Search for the cell housing the specified text and yield its (X, Y) center coordinate. 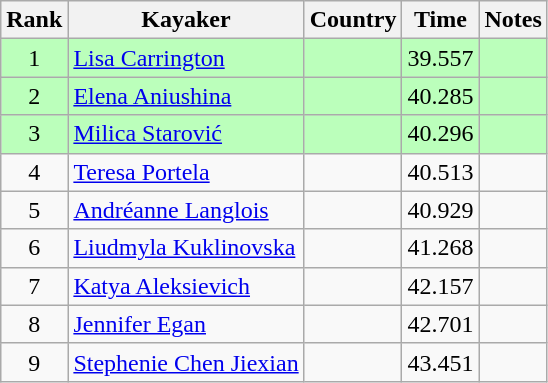
Milica Starović (186, 134)
41.268 (440, 248)
2 (34, 96)
5 (34, 210)
Katya Aleksievich (186, 286)
Elena Aniushina (186, 96)
42.701 (440, 324)
40.929 (440, 210)
9 (34, 362)
Kayaker (186, 20)
8 (34, 324)
Time (440, 20)
40.513 (440, 172)
Lisa Carrington (186, 58)
40.285 (440, 96)
Notes (513, 20)
4 (34, 172)
3 (34, 134)
6 (34, 248)
42.157 (440, 286)
Andréanne Langlois (186, 210)
Country (353, 20)
40.296 (440, 134)
Stephenie Chen Jiexian (186, 362)
39.557 (440, 58)
7 (34, 286)
1 (34, 58)
Jennifer Egan (186, 324)
43.451 (440, 362)
Rank (34, 20)
Teresa Portela (186, 172)
Liudmyla Kuklinovska (186, 248)
